Determine the (X, Y) coordinate at the center of the cell enclosing the given text.  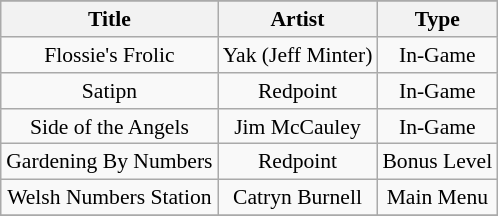
Main Menu (437, 197)
Yak (Jeff Minter) (298, 55)
Type (437, 19)
Title (109, 19)
Side of the Angels (109, 126)
Welsh Numbers Station (109, 197)
Flossie's Frolic (109, 55)
Artist (298, 19)
Satipn (109, 91)
Catryn Burnell (298, 197)
Bonus Level (437, 162)
Jim McCauley (298, 126)
Gardening By Numbers (109, 162)
